Capture the cell that displays the provided text and extract its (x, y) central coordinate. 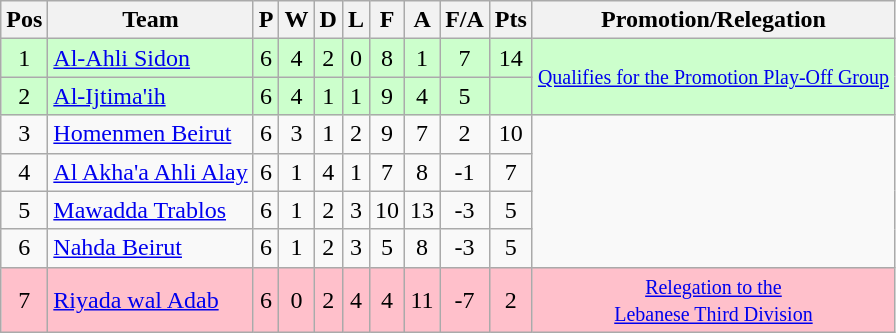
Riyada wal Adab (150, 300)
11 (422, 300)
Mawadda Trablos (150, 210)
A (422, 20)
F (386, 20)
D (328, 20)
Al-Ahli Sidon (150, 58)
-1 (465, 172)
F/A (465, 20)
W (296, 20)
Pts (510, 20)
Homenmen Beirut (150, 134)
Qualifies for the Promotion Play-Off Group (713, 77)
Relegation to the Lebanese Third Division (713, 300)
Team (150, 20)
Pos (24, 20)
Al Akha'a Ahli Alay (150, 172)
P (266, 20)
13 (422, 210)
14 (510, 58)
Al-Ijtima'ih (150, 96)
-7 (465, 300)
Nahda Beirut (150, 248)
Promotion/Relegation (713, 20)
L (356, 20)
